Provide the (X, Y) coordinate of the cell's center where the given text is located.  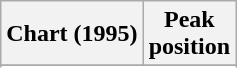
Peakposition (189, 34)
Chart (1995) (72, 34)
